Identify which cell holds the provided text, then report its (x, y) central coordinate. 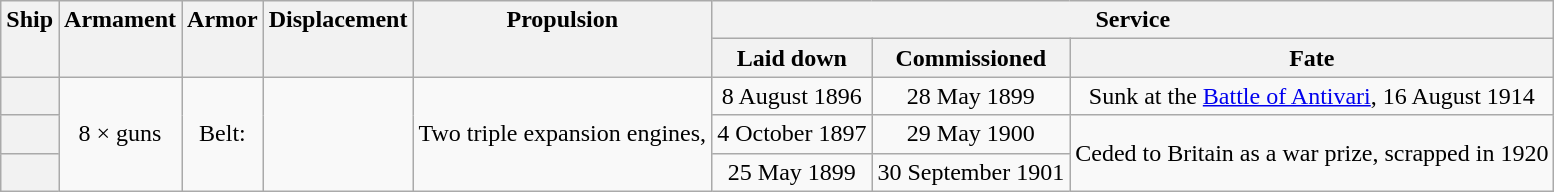
Armor (223, 39)
Service (1133, 20)
8 August 1896 (792, 96)
8 × guns (120, 134)
Propulsion (562, 39)
Sunk at the Battle of Antivari, 16 August 1914 (1312, 96)
30 September 1901 (971, 172)
25 May 1899 (792, 172)
29 May 1900 (971, 134)
28 May 1899 (971, 96)
4 October 1897 (792, 134)
Laid down (792, 58)
Commissioned (971, 58)
Two triple expansion engines, (562, 134)
Ship (30, 39)
Displacement (338, 39)
Armament (120, 39)
Belt: (223, 134)
Fate (1312, 58)
Ceded to Britain as a war prize, scrapped in 1920 (1312, 153)
